From the cell containing the given text, extract its center point as (X, Y) coordinate. 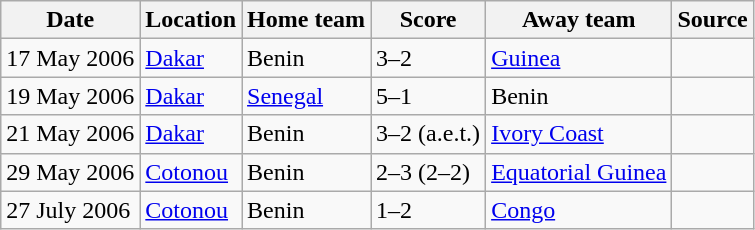
17 May 2006 (70, 58)
2–3 (2–2) (428, 172)
Ivory Coast (579, 134)
1–2 (428, 210)
Source (712, 20)
3–2 (428, 58)
Away team (579, 20)
Congo (579, 210)
Senegal (306, 96)
Equatorial Guinea (579, 172)
19 May 2006 (70, 96)
29 May 2006 (70, 172)
Date (70, 20)
Home team (306, 20)
3–2 (a.e.t.) (428, 134)
Location (191, 20)
Guinea (579, 58)
27 July 2006 (70, 210)
Score (428, 20)
21 May 2006 (70, 134)
5–1 (428, 96)
